From the cell containing the given text, extract its center point as [X, Y] coordinate. 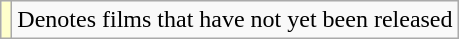
Denotes films that have not yet been released [235, 20]
